Find where the given text appears and provide that cell's center as (X, Y) coordinate. 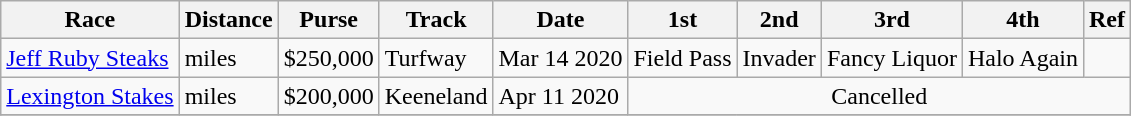
Jeff Ruby Steaks (90, 58)
3rd (892, 20)
Fancy Liquor (892, 58)
Date (560, 20)
Halo Again (1022, 58)
Distance (228, 20)
Ref (1106, 20)
Lexington Stakes (90, 96)
1st (682, 20)
Track (436, 20)
$250,000 (328, 58)
Race (90, 20)
4th (1022, 20)
Invader (779, 58)
Mar 14 2020 (560, 58)
Cancelled (880, 96)
2nd (779, 20)
Purse (328, 20)
Apr 11 2020 (560, 96)
Turfway (436, 58)
$200,000 (328, 96)
Keeneland (436, 96)
Field Pass (682, 58)
